Extract the (X, Y) coordinate from the center of the cell holding the provided text.  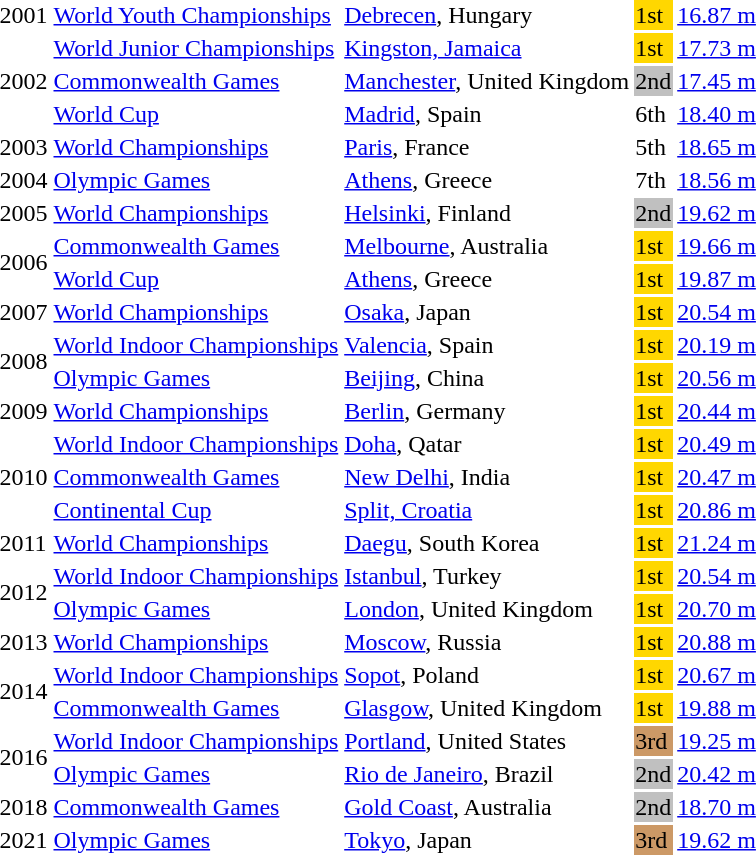
New Delhi, India (487, 477)
World Junior Championships (196, 48)
Split, Croatia (487, 510)
Melbourne, Australia (487, 246)
Debrecen, Hungary (487, 15)
London, United Kingdom (487, 609)
Daegu, South Korea (487, 543)
Moscow, Russia (487, 642)
Berlin, Germany (487, 411)
World Youth Championships (196, 15)
Beijing, China (487, 378)
Kingston, Jamaica (487, 48)
Glasgow, United Kingdom (487, 708)
Sopot, Poland (487, 675)
Madrid, Spain (487, 114)
Continental Cup (196, 510)
Doha, Qatar (487, 444)
Osaka, Japan (487, 312)
Paris, France (487, 147)
6th (654, 114)
Manchester, United Kingdom (487, 81)
Istanbul, Turkey (487, 576)
Gold Coast, Australia (487, 807)
7th (654, 180)
Valencia, Spain (487, 345)
Tokyo, Japan (487, 840)
Portland, United States (487, 741)
Rio de Janeiro, Brazil (487, 774)
Helsinki, Finland (487, 213)
5th (654, 147)
